Find where the given text appears and provide that cell's center as [x, y] coordinate. 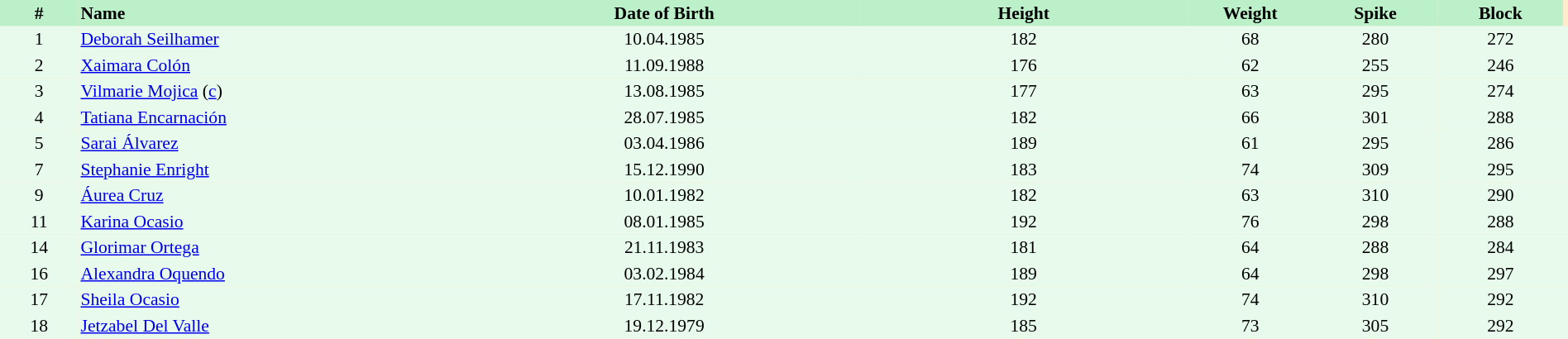
280 [1374, 40]
03.04.1986 [664, 144]
Karina Ocasio [273, 222]
185 [1024, 326]
14 [39, 248]
28.07.1985 [664, 117]
11 [39, 222]
Alexandra Oquendo [273, 274]
Height [1024, 13]
Block [1500, 13]
181 [1024, 248]
10.04.1985 [664, 40]
Áurea Cruz [273, 195]
03.02.1984 [664, 274]
10.01.1982 [664, 195]
19.12.1979 [664, 326]
15.12.1990 [664, 169]
11.09.1988 [664, 65]
21.11.1983 [664, 248]
3 [39, 91]
Sarai Álvarez [273, 144]
7 [39, 169]
5 [39, 144]
13.08.1985 [664, 91]
61 [1250, 144]
177 [1024, 91]
08.01.1985 [664, 222]
17 [39, 299]
73 [1250, 326]
76 [1250, 222]
Spike [1374, 13]
66 [1250, 117]
301 [1374, 117]
9 [39, 195]
Name [273, 13]
246 [1500, 65]
255 [1374, 65]
# [39, 13]
297 [1500, 274]
Sheila Ocasio [273, 299]
1 [39, 40]
Tatiana Encarnación [273, 117]
286 [1500, 144]
290 [1500, 195]
284 [1500, 248]
16 [39, 274]
272 [1500, 40]
17.11.1982 [664, 299]
68 [1250, 40]
176 [1024, 65]
183 [1024, 169]
Jetzabel Del Valle [273, 326]
305 [1374, 326]
62 [1250, 65]
Stephanie Enright [273, 169]
Deborah Seilhamer [273, 40]
18 [39, 326]
Vilmarie Mojica (c) [273, 91]
Xaimara Colón [273, 65]
Weight [1250, 13]
4 [39, 117]
Glorimar Ortega [273, 248]
274 [1500, 91]
309 [1374, 169]
Date of Birth [664, 13]
2 [39, 65]
